Return [X, Y] of the center of cell containing provided text 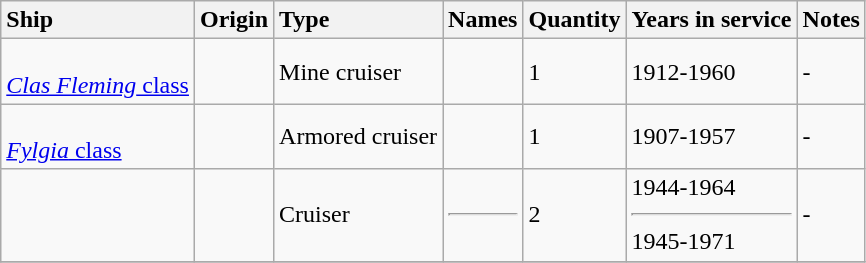
Mine cruiser [358, 72]
Years in service [712, 20]
2 [574, 215]
Origin [234, 20]
Cruiser [358, 215]
Names [483, 20]
Ship [98, 20]
Notes [831, 20]
Fylgia class [98, 136]
Clas Fleming class [98, 72]
Quantity [574, 20]
1907-1957 [712, 136]
1912-1960 [712, 72]
Type [358, 20]
1944-19641945-1971 [712, 215]
Armored cruiser [358, 136]
